Capture the cell that displays the provided text and extract its [X, Y] central coordinate. 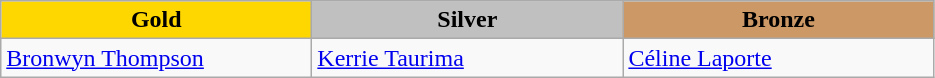
Silver [468, 20]
Bronwyn Thompson [156, 58]
Bronze [778, 20]
Kerrie Taurima [468, 58]
Gold [156, 20]
Céline Laporte [778, 58]
